Locate the cell with the specified text and output its (X, Y) center coordinate. 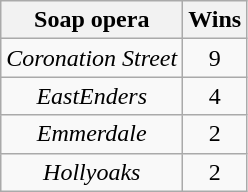
EastEnders (92, 96)
Soap opera (92, 20)
Wins (215, 20)
Coronation Street (92, 58)
Hollyoaks (92, 172)
Emmerdale (92, 134)
4 (215, 96)
9 (215, 58)
